Capture the cell that displays the provided text and extract its [X, Y] central coordinate. 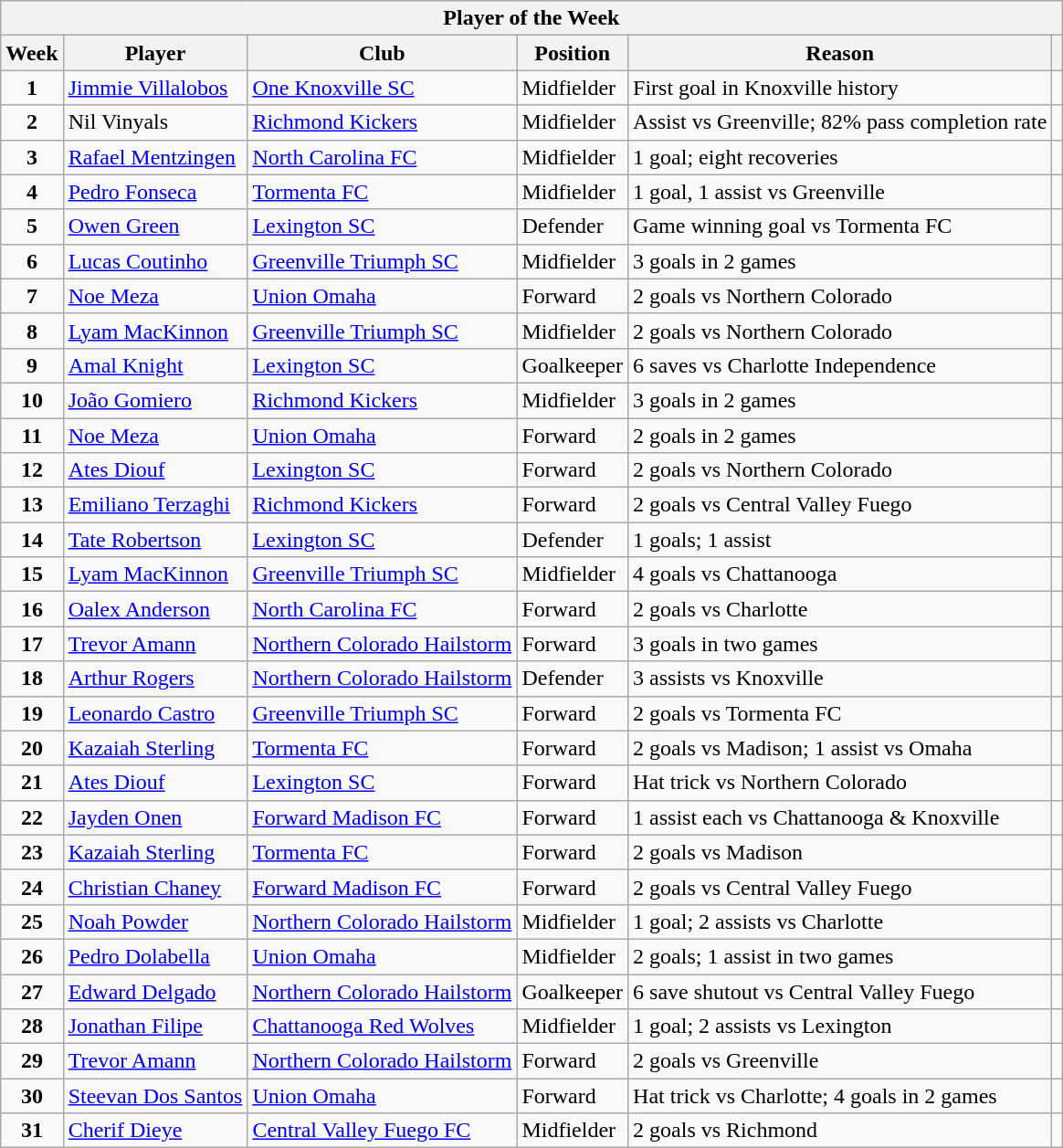
7 [32, 296]
Week [32, 53]
30 [32, 1096]
2 goals vs Madison [840, 852]
Position [573, 53]
Amal Knight [155, 365]
Rafael Mentzingen [155, 157]
Central Valley Fuego FC [382, 1131]
6 [32, 261]
2 goals vs Tormenta FC [840, 713]
Tate Robertson [155, 540]
10 [32, 400]
Lucas Coutinho [155, 261]
Jonathan Filipe [155, 1027]
Reason [840, 53]
22 [32, 817]
23 [32, 852]
15 [32, 574]
8 [32, 331]
28 [32, 1027]
Hat trick vs Northern Colorado [840, 783]
2 goals; 1 assist in two games [840, 956]
1 goal, 1 assist vs Greenville [840, 192]
1 goal; eight recoveries [840, 157]
First goal in Knoxville history [840, 88]
Club [382, 53]
Steevan Dos Santos [155, 1096]
Pedro Dolabella [155, 956]
Christian Chaney [155, 887]
18 [32, 679]
Assist vs Greenville; 82% pass completion rate [840, 122]
Oalex Anderson [155, 609]
Noah Powder [155, 922]
3 assists vs Knoxville [840, 679]
25 [32, 922]
Cherif Dieye [155, 1131]
Hat trick vs Charlotte; 4 goals in 2 games [840, 1096]
1 assist each vs Chattanooga & Knoxville [840, 817]
13 [32, 505]
5 [32, 226]
4 goals vs Chattanooga [840, 574]
Chattanooga Red Wolves [382, 1027]
3 goals in two games [840, 644]
Jayden Onen [155, 817]
Emiliano Terzaghi [155, 505]
6 saves vs Charlotte Independence [840, 365]
Pedro Fonseca [155, 192]
1 goal; 2 assists vs Charlotte [840, 922]
Edward Delgado [155, 991]
27 [32, 991]
20 [32, 748]
Nil Vinyals [155, 122]
19 [32, 713]
12 [32, 470]
16 [32, 609]
26 [32, 956]
João Gomiero [155, 400]
Player [155, 53]
17 [32, 644]
2 goals vs Madison; 1 assist vs Omaha [840, 748]
3 [32, 157]
2 goals vs Greenville [840, 1061]
11 [32, 436]
6 save shutout vs Central Valley Fuego [840, 991]
2 goals vs Charlotte [840, 609]
31 [32, 1131]
Game winning goal vs Tormenta FC [840, 226]
2 goals in 2 games [840, 436]
21 [32, 783]
Arthur Rogers [155, 679]
1 goal; 2 assists vs Lexington [840, 1027]
29 [32, 1061]
4 [32, 192]
9 [32, 365]
1 goals; 1 assist [840, 540]
Player of the Week [531, 18]
One Knoxville SC [382, 88]
24 [32, 887]
Jimmie Villalobos [155, 88]
Leonardo Castro [155, 713]
14 [32, 540]
2 goals vs Richmond [840, 1131]
1 [32, 88]
2 [32, 122]
Owen Green [155, 226]
